Return [X, Y] of the center of cell containing provided text 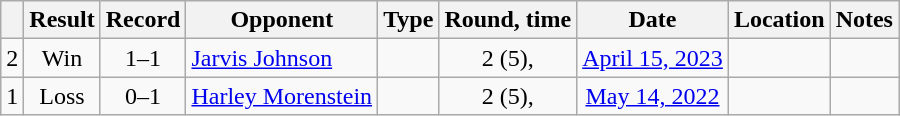
April 15, 2023 [653, 58]
Location [779, 20]
2 [12, 58]
1–1 [143, 58]
May 14, 2022 [653, 96]
Date [653, 20]
Record [143, 20]
Harley Morenstein [282, 96]
Jarvis Johnson [282, 58]
Win [62, 58]
Type [408, 20]
Round, time [508, 20]
Notes [864, 20]
Result [62, 20]
Opponent [282, 20]
Loss [62, 96]
1 [12, 96]
0–1 [143, 96]
